Scan for the cell matching the given text and deliver its (X, Y) coordinate at center. 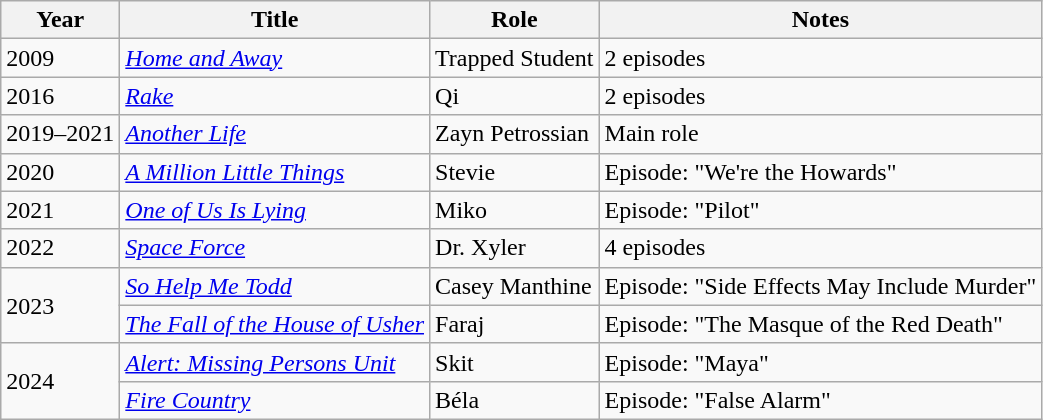
Notes (820, 20)
2022 (60, 248)
Casey Manthine (515, 286)
2024 (60, 381)
Episode: "Pilot" (820, 210)
Episode: "False Alarm" (820, 400)
Role (515, 20)
2019–2021 (60, 134)
Year (60, 20)
Trapped Student (515, 58)
Alert: Missing Persons Unit (275, 362)
Fire Country (275, 400)
2020 (60, 172)
Space Force (275, 248)
2009 (60, 58)
Episode: "Maya" (820, 362)
One of Us Is Lying (275, 210)
Title (275, 20)
Stevie (515, 172)
2021 (60, 210)
4 episodes (820, 248)
Another Life (275, 134)
2016 (60, 96)
Faraj (515, 324)
Main role (820, 134)
Skit (515, 362)
Episode: "The Masque of the Red Death" (820, 324)
Home and Away (275, 58)
Episode: "Side Effects May Include Murder" (820, 286)
2023 (60, 305)
Episode: "We're the Howards" (820, 172)
The Fall of the House of Usher (275, 324)
Béla (515, 400)
Qi (515, 96)
So Help Me Todd (275, 286)
Miko (515, 210)
Rake (275, 96)
Dr. Xyler (515, 248)
Zayn Petrossian (515, 134)
A Million Little Things (275, 172)
